From the cell containing the given text, extract its center point as [x, y] coordinate. 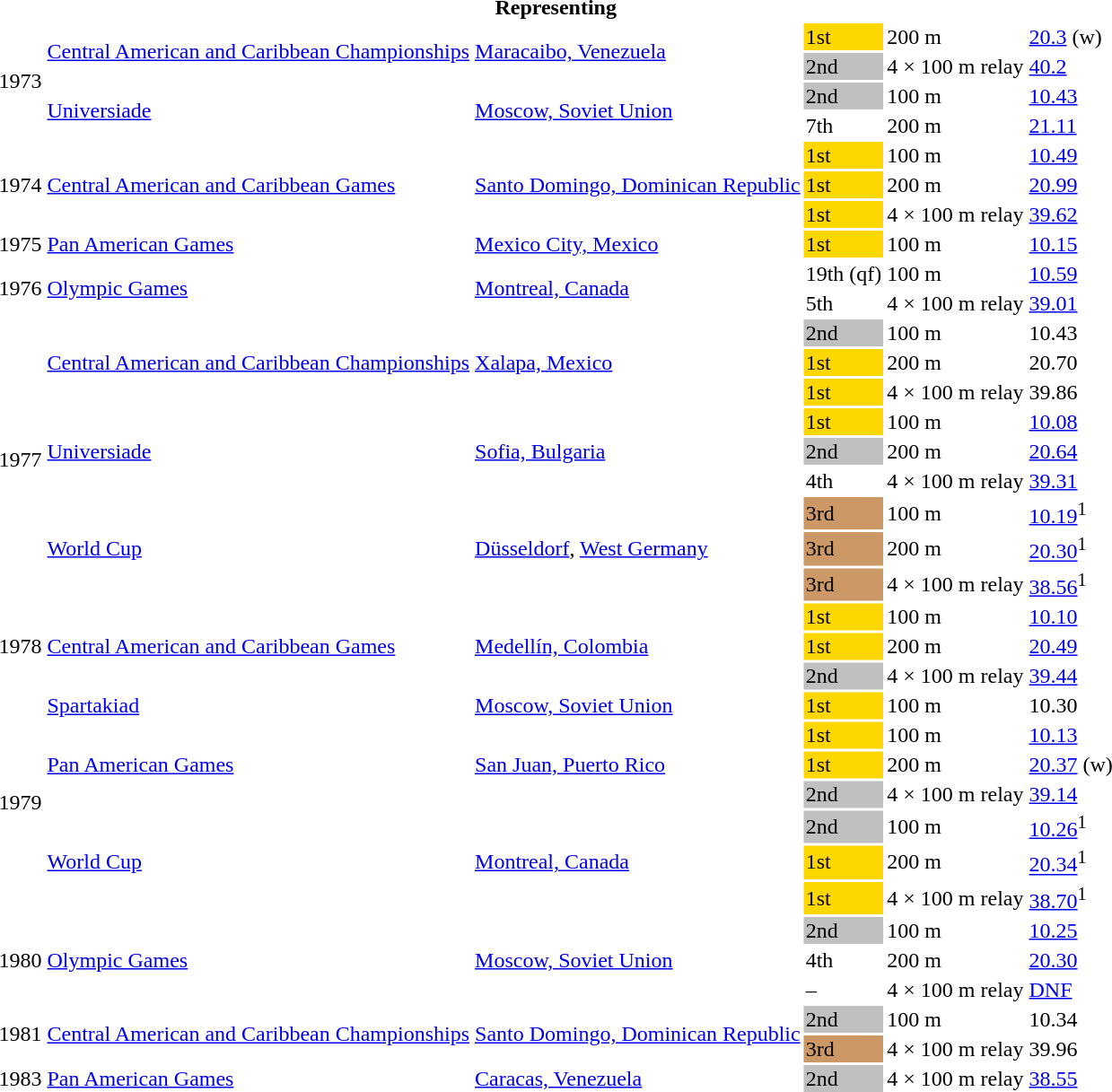
Spartakiad [258, 705]
Caracas, Venezuela [638, 1079]
5th [844, 303]
Medellín, Colombia [638, 646]
Mexico City, Mexico [638, 244]
Maracaibo, Venezuela [638, 52]
Xalapa, Mexico [638, 363]
San Juan, Puerto Rico [638, 764]
– [844, 990]
Sofia, Bulgaria [638, 451]
Düsseldorf, West Germany [638, 549]
7th [844, 126]
19th (qf) [844, 274]
